Search for the cell housing the specified text and yield its (x, y) center coordinate. 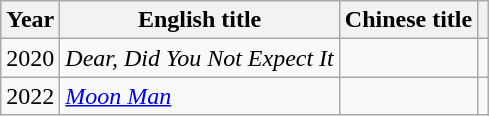
2022 (30, 96)
2020 (30, 58)
English title (200, 20)
Chinese title (408, 20)
Year (30, 20)
Moon Man (200, 96)
Dear, Did You Not Expect It (200, 58)
